For the text-containing cell, return its midpoint in [X, Y] coordinate format. 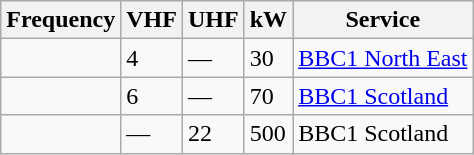
22 [213, 134]
6 [152, 96]
Frequency [61, 20]
kW [268, 20]
Service [383, 20]
4 [152, 58]
UHF [213, 20]
BBC1 North East [383, 58]
30 [268, 58]
VHF [152, 20]
70 [268, 96]
500 [268, 134]
